Scan for the cell matching the given text and deliver its (X, Y) coordinate at center. 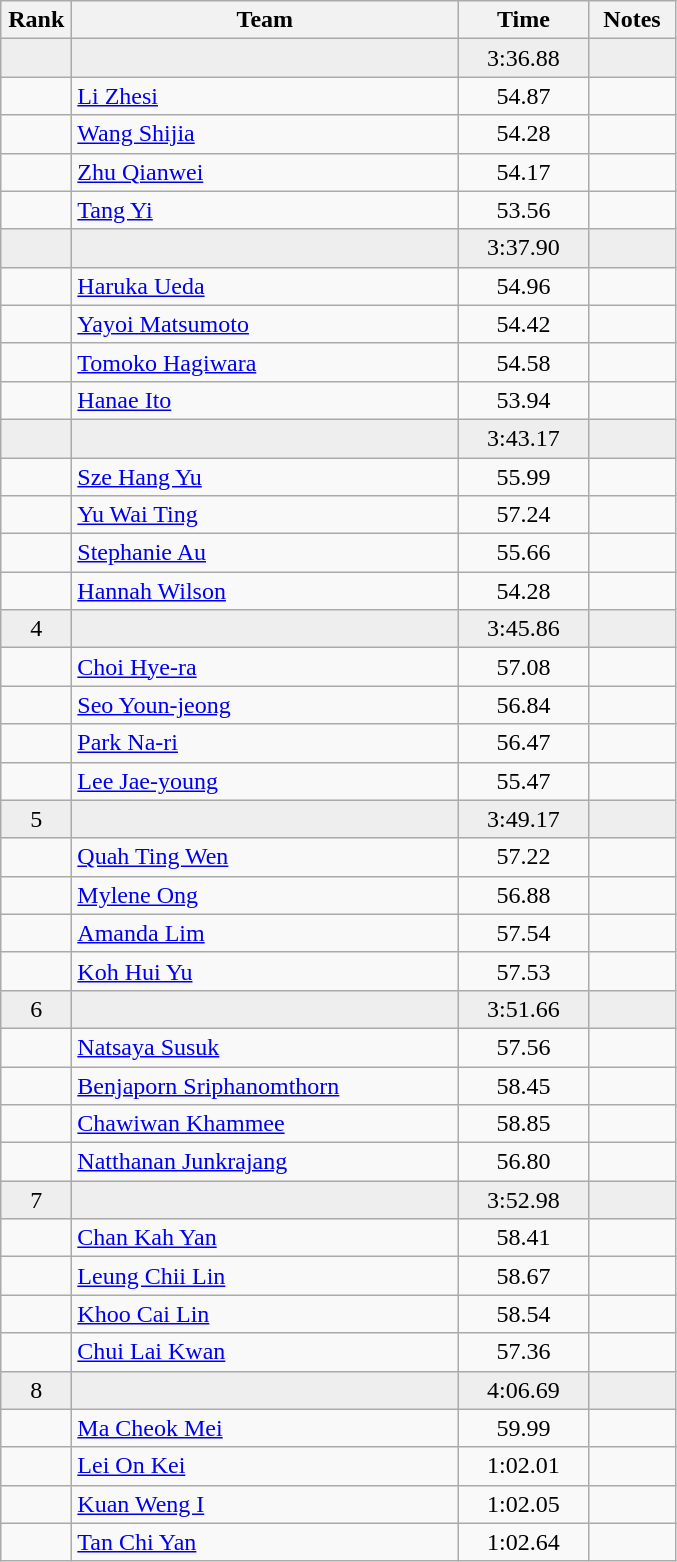
Wang Shijia (265, 134)
56.47 (524, 743)
Haruka Ueda (265, 286)
Rank (36, 20)
4:06.69 (524, 1390)
Team (265, 20)
56.88 (524, 895)
1:02.05 (524, 1504)
54.17 (524, 172)
54.96 (524, 286)
54.42 (524, 324)
Yu Wai Ting (265, 515)
Time (524, 20)
54.58 (524, 362)
3:52.98 (524, 1200)
Chan Kah Yan (265, 1238)
59.99 (524, 1428)
6 (36, 1009)
Choi Hye-ra (265, 667)
Kuan Weng I (265, 1504)
58.67 (524, 1276)
Leung Chii Lin (265, 1276)
58.85 (524, 1124)
57.53 (524, 971)
3:49.17 (524, 819)
1:02.01 (524, 1466)
Amanda Lim (265, 933)
3:36.88 (524, 58)
56.84 (524, 705)
Seo Youn-jeong (265, 705)
Quah Ting Wen (265, 857)
Mylene Ong (265, 895)
3:45.86 (524, 629)
Hannah Wilson (265, 591)
57.22 (524, 857)
Chui Lai Kwan (265, 1352)
Yayoi Matsumoto (265, 324)
53.56 (524, 210)
8 (36, 1390)
58.41 (524, 1238)
Lei On Kei (265, 1466)
Koh Hui Yu (265, 971)
57.36 (524, 1352)
Ma Cheok Mei (265, 1428)
56.80 (524, 1162)
Tang Yi (265, 210)
Zhu Qianwei (265, 172)
54.87 (524, 96)
53.94 (524, 400)
3:43.17 (524, 438)
Lee Jae-young (265, 781)
58.45 (524, 1085)
Benjaporn Sriphanomthorn (265, 1085)
Park Na-ri (265, 743)
57.54 (524, 933)
55.99 (524, 477)
3:37.90 (524, 248)
58.54 (524, 1314)
Sze Hang Yu (265, 477)
3:51.66 (524, 1009)
Notes (632, 20)
Chawiwan Khammee (265, 1124)
Li Zhesi (265, 96)
7 (36, 1200)
57.24 (524, 515)
55.47 (524, 781)
Natthanan Junkrajang (265, 1162)
Natsaya Susuk (265, 1047)
Tan Chi Yan (265, 1542)
Khoo Cai Lin (265, 1314)
1:02.64 (524, 1542)
57.56 (524, 1047)
55.66 (524, 553)
Tomoko Hagiwara (265, 362)
Stephanie Au (265, 553)
4 (36, 629)
Hanae Ito (265, 400)
5 (36, 819)
57.08 (524, 667)
